From the cell containing the given text, extract its center point as [x, y] coordinate. 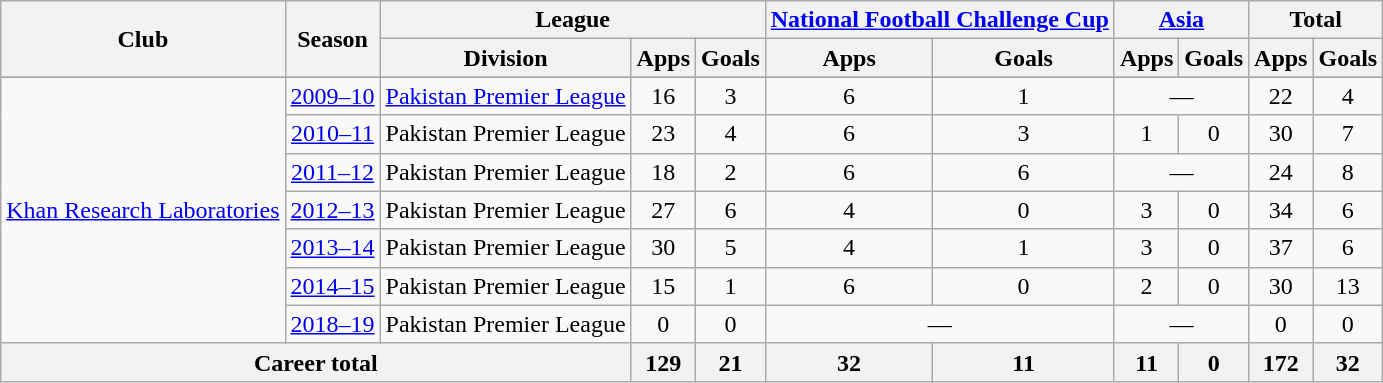
Asia [1181, 20]
League [572, 20]
24 [1281, 172]
16 [663, 96]
13 [1348, 286]
2014–15 [332, 286]
15 [663, 286]
22 [1281, 96]
2010–11 [332, 134]
Career total [316, 362]
34 [1281, 210]
2011–12 [332, 172]
27 [663, 210]
7 [1348, 134]
Division [506, 58]
2018–19 [332, 324]
8 [1348, 172]
2009–10 [332, 96]
National Football Challenge Cup [940, 20]
129 [663, 362]
2012–13 [332, 210]
18 [663, 172]
172 [1281, 362]
Club [143, 39]
21 [731, 362]
Season [332, 39]
Total [1316, 20]
23 [663, 134]
5 [731, 248]
37 [1281, 248]
2013–14 [332, 248]
Khan Research Laboratories [143, 210]
